Pinpoint the cell where the given text exists, returning its (x, y) midpoint coordinate. 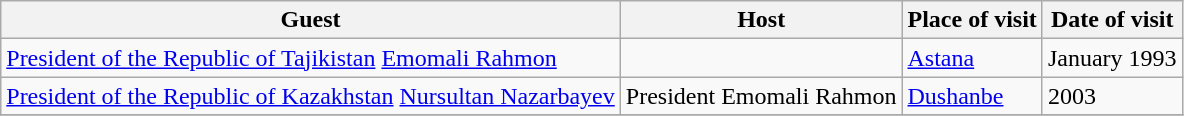
Guest (311, 20)
President of the Republic of Tajikistan Emomali Rahmon (311, 58)
Astana (972, 58)
Host (761, 20)
President of the Republic of Kazakhstan Nursultan Nazarbayev (311, 96)
January 1993 (1112, 58)
Place of visit (972, 20)
Date of visit (1112, 20)
2003 (1112, 96)
President Emomali Rahmon (761, 96)
Dushanbe (972, 96)
